Extract the (X, Y) coordinate from the center of the cell holding the provided text.  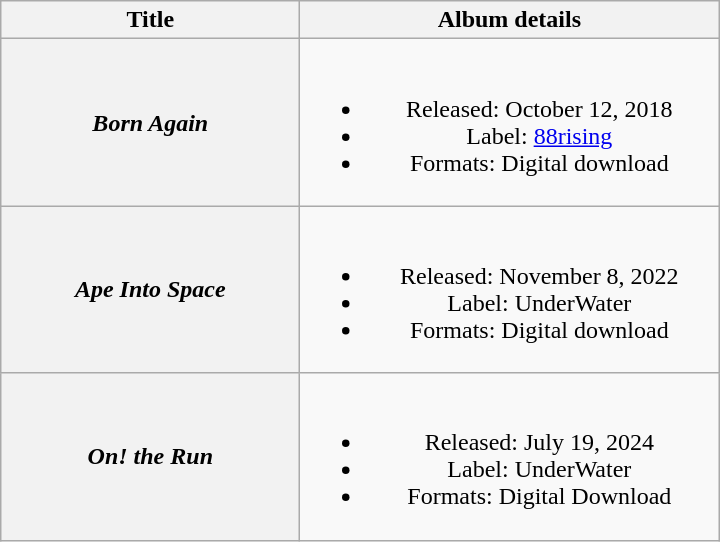
Released: November 8, 2022Label: UnderWaterFormats: Digital download (510, 290)
Ape Into Space (150, 290)
Album details (510, 20)
Title (150, 20)
Born Again (150, 122)
Released: July 19, 2024Label: UnderWaterFormats: Digital Download (510, 456)
Released: October 12, 2018Label: 88risingFormats: Digital download (510, 122)
On! the Run (150, 456)
